Determine the (X, Y) coordinate at the center of the cell enclosing the given text.  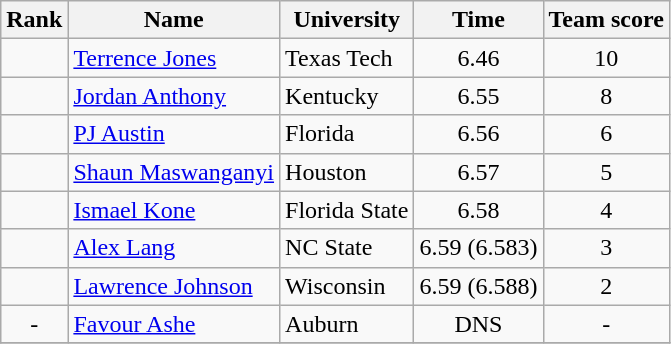
PJ Austin (174, 134)
10 (606, 58)
6.58 (478, 210)
8 (606, 96)
6.57 (478, 172)
DNS (478, 324)
Rank (34, 20)
Wisconsin (347, 286)
Kentucky (347, 96)
3 (606, 248)
5 (606, 172)
Team score (606, 20)
Favour Ashe (174, 324)
Ismael Kone (174, 210)
6.56 (478, 134)
University (347, 20)
Terrence Jones (174, 58)
6.59 (6.583) (478, 248)
Houston (347, 172)
Shaun Maswanganyi (174, 172)
2 (606, 286)
6.46 (478, 58)
Lawrence Johnson (174, 286)
Florida (347, 134)
Florida State (347, 210)
6.55 (478, 96)
Time (478, 20)
Jordan Anthony (174, 96)
6 (606, 134)
4 (606, 210)
6.59 (6.588) (478, 286)
Auburn (347, 324)
NC State (347, 248)
Name (174, 20)
Texas Tech (347, 58)
Alex Lang (174, 248)
